Pinpoint the cell where the given text exists, returning its (x, y) midpoint coordinate. 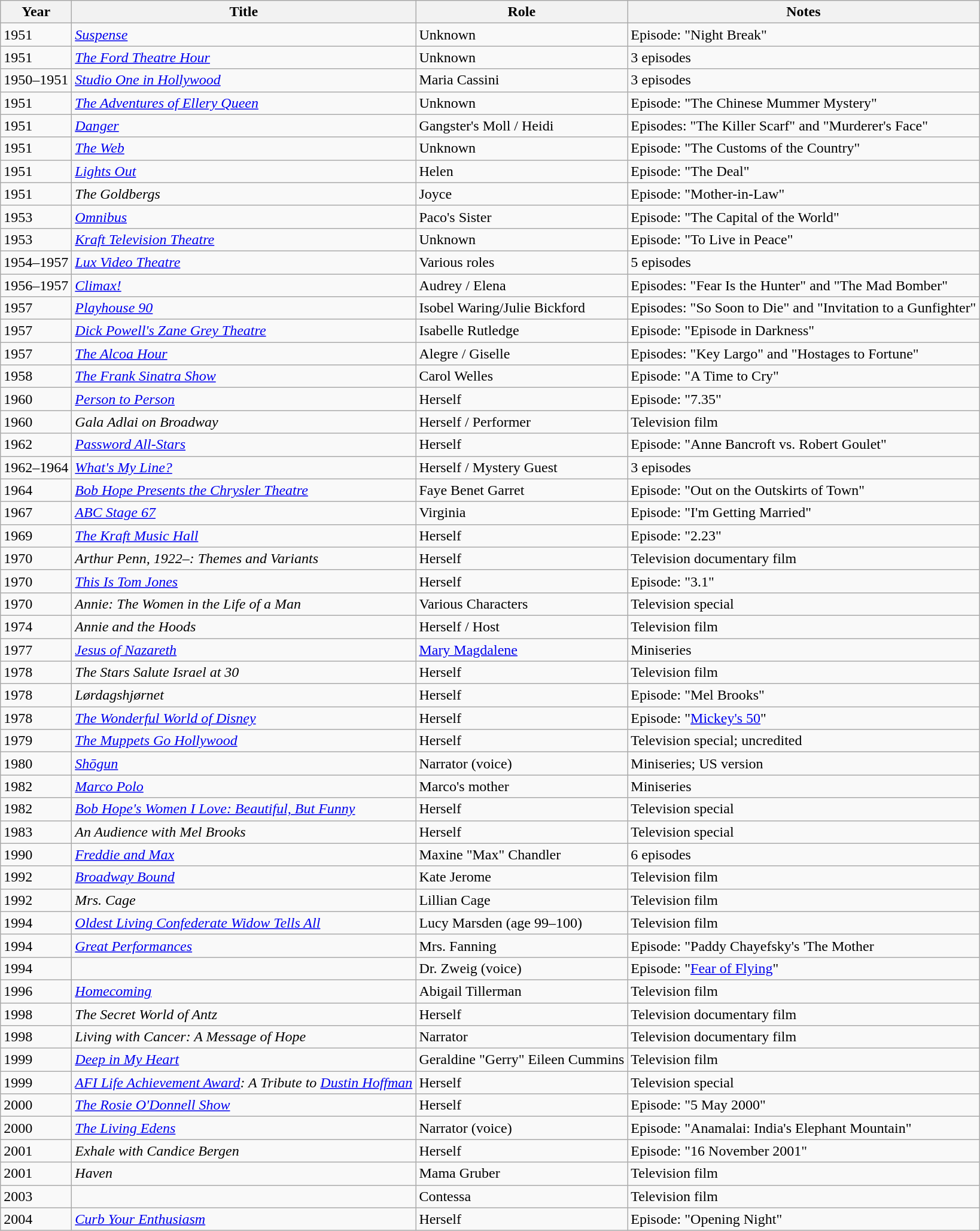
ABC Stage 67 (244, 513)
Role (522, 12)
What's My Line? (244, 467)
Broadway Bound (244, 877)
Maria Cassini (522, 80)
Marco Polo (244, 786)
Episode: "Fear of Flying" (804, 968)
Isobel Waring/Julie Bickford (522, 308)
1962 (36, 445)
Lucy Marsden (age 99–100) (522, 923)
Episode: "Paddy Chayefsky's 'The Mother (804, 946)
1983 (36, 832)
Episode: "Episode in Darkness" (804, 331)
Faye Benet Garret (522, 490)
Living with Cancer: A Message of Hope (244, 1037)
Homecoming (244, 991)
The Ford Theatre Hour (244, 57)
AFI Life Achievement Award: A Tribute to Dustin Hoffman (244, 1083)
Kate Jerome (522, 877)
2003 (36, 1196)
Shōgun (244, 764)
1990 (36, 855)
Deep in My Heart (244, 1060)
1967 (36, 513)
Omnibus (244, 217)
Paco's Sister (522, 217)
Dr. Zweig (voice) (522, 968)
Episode: "2.23" (804, 536)
Person to Person (244, 399)
Episode: "Anne Bancroft vs. Robert Goulet" (804, 445)
Episodes: "Key Largo" and "Hostages to Fortune" (804, 354)
Mama Gruber (522, 1174)
An Audience with Mel Brooks (244, 832)
Geraldine "Gerry" Eileen Cummins (522, 1060)
1964 (36, 490)
Herself / Host (522, 627)
Herself / Performer (522, 422)
Mary Magdalene (522, 649)
Carol Welles (522, 376)
Episode: "5 May 2000" (804, 1105)
The Muppets Go Hollywood (244, 741)
Herself / Mystery Guest (522, 467)
1950–1951 (36, 80)
Password All-Stars (244, 445)
Episode: "To Live in Peace" (804, 239)
The Rosie O'Donnell Show (244, 1105)
The Web (244, 148)
Isabelle Rutledge (522, 331)
1958 (36, 376)
Jesus of Nazareth (244, 649)
1977 (36, 649)
Episode: "The Customs of the Country" (804, 148)
Annie and the Hoods (244, 627)
Episode: "The Chinese Mummer Mystery" (804, 103)
Helen (522, 171)
1954–1957 (36, 262)
Gangster's Moll / Heidi (522, 126)
Suspense (244, 35)
Playhouse 90 (244, 308)
The Kraft Music Hall (244, 536)
Episode: "Night Break" (804, 35)
Episode: "I'm Getting Married" (804, 513)
Dick Powell's Zane Grey Theatre (244, 331)
Great Performances (244, 946)
The Secret World of Antz (244, 1014)
Maxine "Max" Chandler (522, 855)
1974 (36, 627)
Studio One in Hollywood (244, 80)
Freddie and Max (244, 855)
Episode: "Mickey's 50" (804, 718)
Television special; uncredited (804, 741)
Episode: "7.35" (804, 399)
6 episodes (804, 855)
Exhale with Candice Bergen (244, 1151)
Narrator (522, 1037)
Danger (244, 126)
Episode: "Opening Night" (804, 1219)
Kraft Television Theatre (244, 239)
1969 (36, 536)
Lørdagshjørnet (244, 695)
Episode: "Anamalai: India's Elephant Mountain" (804, 1128)
Title (244, 12)
5 episodes (804, 262)
Episode: "16 November 2001" (804, 1151)
Oldest Living Confederate Widow Tells All (244, 923)
The Alcoa Hour (244, 354)
Mrs. Fanning (522, 946)
This Is Tom Jones (244, 581)
The Living Edens (244, 1128)
Audrey / Elena (522, 285)
Curb Your Enthusiasm (244, 1219)
1962–1964 (36, 467)
Annie: The Women in the Life of a Man (244, 604)
Episode: "Out on the Outskirts of Town" (804, 490)
Abigail Tillerman (522, 991)
Episode: "The Capital of the World" (804, 217)
Contessa (522, 1196)
1979 (36, 741)
Episode: "3.1" (804, 581)
The Wonderful World of Disney (244, 718)
Climax! (244, 285)
Notes (804, 12)
Episode: "Mel Brooks" (804, 695)
Year (36, 12)
The Adventures of Ellery Queen (244, 103)
Miniseries; US version (804, 764)
Lights Out (244, 171)
Marco's mother (522, 786)
1980 (36, 764)
Bob Hope's Women I Love: Beautiful, But Funny (244, 809)
Joyce (522, 194)
Gala Adlai on Broadway (244, 422)
Episodes: "So Soon to Die" and "Invitation to a Gunfighter" (804, 308)
Various Characters (522, 604)
Virginia (522, 513)
2004 (36, 1219)
Episodes: "Fear Is the Hunter" and "The Mad Bomber" (804, 285)
Lux Video Theatre (244, 262)
Episode: "The Deal" (804, 171)
The Frank Sinatra Show (244, 376)
Episode: "Mother-in-Law" (804, 194)
Mrs. Cage (244, 900)
Episodes: "The Killer Scarf" and "Murderer's Face" (804, 126)
1996 (36, 991)
The Stars Salute Israel at 30 (244, 673)
Episode: "A Time to Cry" (804, 376)
Lillian Cage (522, 900)
1956–1957 (36, 285)
Alegre / Giselle (522, 354)
Haven (244, 1174)
Arthur Penn, 1922–: Themes and Variants (244, 558)
Bob Hope Presents the Chrysler Theatre (244, 490)
Various roles (522, 262)
The Goldbergs (244, 194)
